Scan for the cell matching the given text and deliver its [x, y] coordinate at center. 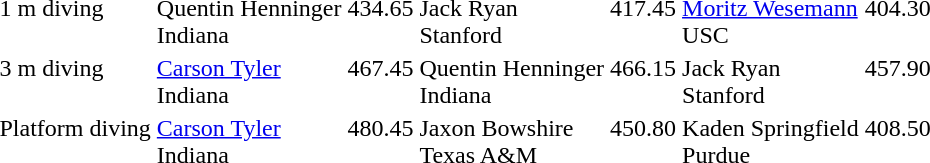
Quentin HenningerIndiana [512, 82]
Carson TylerIndiana [249, 82]
467.45 [380, 82]
Jack RyanStanford [771, 82]
466.15 [644, 82]
